Find where the given text appears and provide that cell's center as (x, y) coordinate. 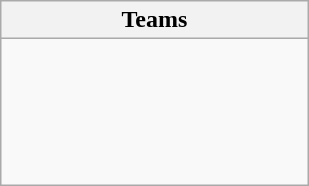
Teams (154, 20)
